Capture the cell that displays the provided text and extract its [X, Y] central coordinate. 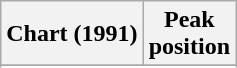
Peakposition [189, 34]
Chart (1991) [72, 34]
